Search for the cell housing the specified text and yield its (x, y) center coordinate. 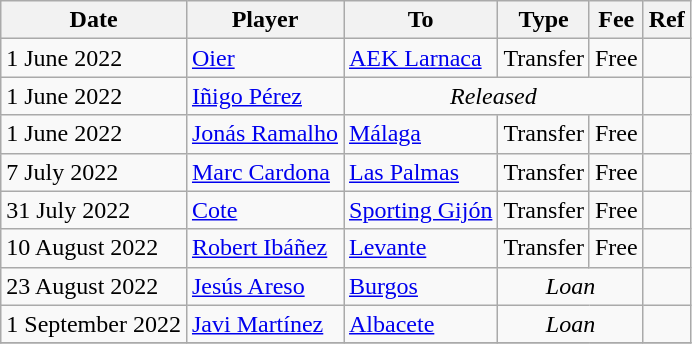
7 July 2022 (94, 172)
Javi Martínez (264, 324)
Sporting Gijón (421, 210)
Type (544, 20)
Marc Cardona (264, 172)
Burgos (421, 286)
Jonás Ramalho (264, 134)
Fee (616, 20)
Date (94, 20)
10 August 2022 (94, 248)
Levante (421, 248)
Oier (264, 58)
31 July 2022 (94, 210)
Jesús Areso (264, 286)
Las Palmas (421, 172)
To (421, 20)
23 August 2022 (94, 286)
Albacete (421, 324)
AEK Larnaca (421, 58)
Player (264, 20)
Iñigo Pérez (264, 96)
Málaga (421, 134)
Cote (264, 210)
Ref (666, 20)
Released (494, 96)
1 September 2022 (94, 324)
Robert Ibáñez (264, 248)
